Extract the [X, Y] coordinate from the center of the cell holding the provided text.  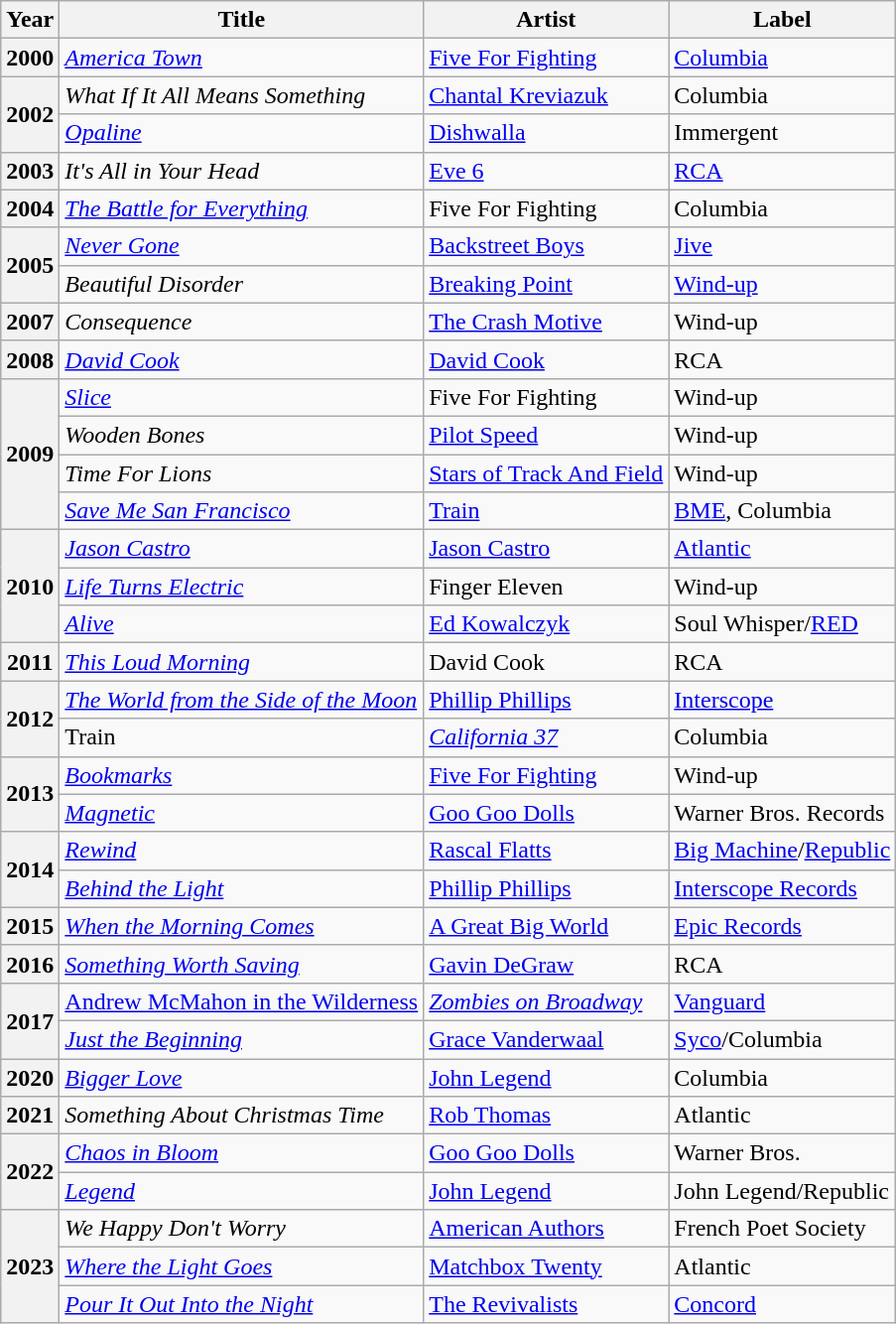
Where the Light Goes [242, 1266]
A Great Big World [546, 926]
Epic Records [782, 926]
Consequence [242, 322]
The Battle for Everything [242, 208]
2012 [30, 719]
2007 [30, 322]
2015 [30, 926]
It's All in Your Head [242, 171]
2004 [30, 208]
Matchbox Twenty [546, 1266]
2010 [30, 587]
When the Morning Comes [242, 926]
Rob Thomas [546, 1116]
French Poet Society [782, 1229]
Time For Lions [242, 473]
Life Turns Electric [242, 587]
Breaking Point [546, 284]
Big Machine/Republic [782, 851]
The Crash Motive [546, 322]
Opaline [242, 133]
Title [242, 20]
Soul Whisper/RED [782, 624]
Rewind [242, 851]
Something About Christmas Time [242, 1116]
Backstreet Boys [546, 246]
Behind the Light [242, 888]
Save Me San Francisco [242, 511]
Pilot Speed [546, 435]
America Town [242, 58]
Gavin DeGraw [546, 964]
Syco/Columbia [782, 1039]
Something Worth Saving [242, 964]
Immergent [782, 133]
Eve 6 [546, 171]
John Legend/Republic [782, 1191]
Legend [242, 1191]
Alive [242, 624]
2011 [30, 662]
Just the Beginning [242, 1039]
Interscope Records [782, 888]
Dishwalla [546, 133]
Bigger Love [242, 1077]
Chaos in Bloom [242, 1153]
Jive [782, 246]
Concord [782, 1304]
2014 [30, 869]
California 37 [546, 737]
Andrew McMahon in the Wilderness [242, 1001]
Never Gone [242, 246]
Label [782, 20]
What If It All Means Something [242, 95]
2021 [30, 1116]
2008 [30, 359]
Rascal Flatts [546, 851]
Ed Kowalczyk [546, 624]
Pour It Out Into the Night [242, 1304]
2020 [30, 1077]
Artist [546, 20]
2013 [30, 794]
2002 [30, 114]
2017 [30, 1020]
Slice [242, 397]
2000 [30, 58]
This Loud Morning [242, 662]
2009 [30, 454]
We Happy Don't Worry [242, 1229]
American Authors [546, 1229]
Warner Bros. [782, 1153]
Finger Eleven [546, 587]
Interscope [782, 700]
2023 [30, 1266]
2003 [30, 171]
The Revivalists [546, 1304]
2005 [30, 265]
Magnetic [242, 813]
Wooden Bones [242, 435]
Bookmarks [242, 775]
BME, Columbia [782, 511]
2016 [30, 964]
Chantal Kreviazuk [546, 95]
Vanguard [782, 1001]
Stars of Track And Field [546, 473]
The World from the Side of the Moon [242, 700]
Grace Vanderwaal [546, 1039]
Zombies on Broadway [546, 1001]
Warner Bros. Records [782, 813]
2022 [30, 1172]
Year [30, 20]
Beautiful Disorder [242, 284]
